For the text-containing cell, return its midpoint in [x, y] coordinate format. 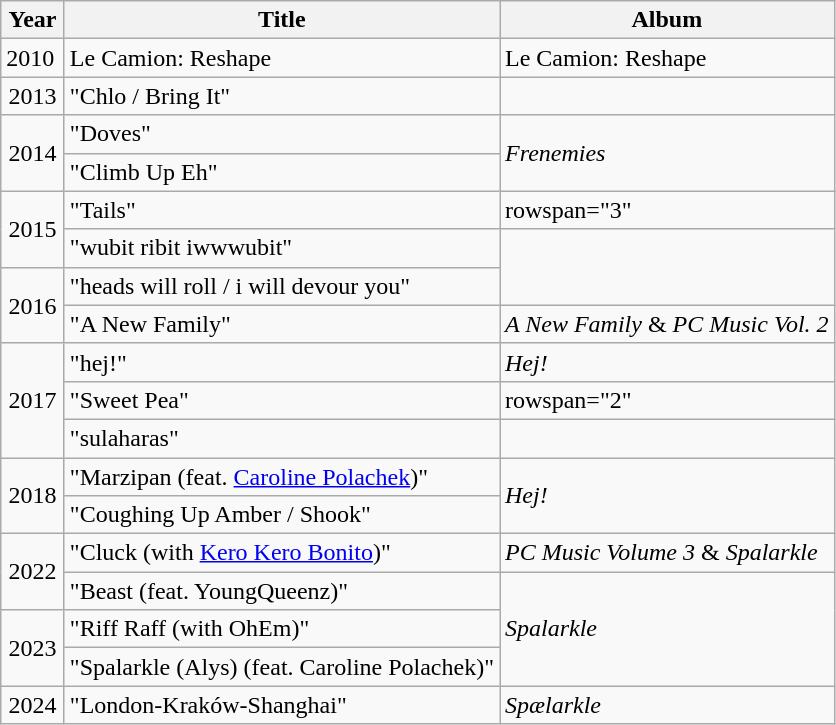
"heads will roll / i will devour you" [282, 286]
2014 [33, 153]
2010 [33, 58]
Title [282, 20]
Album [668, 20]
"hej!" [282, 362]
"wubit ribit iwwwubit" [282, 248]
"Cluck (with Kero Kero Bonito)" [282, 553]
PC Music Volume 3 & Spalarkle [668, 553]
"A New Family" [282, 324]
Year [33, 20]
A New Family & PC Music Vol. 2 [668, 324]
"Spalarkle (Alys) (feat. Caroline Polachek)" [282, 667]
2017 [33, 400]
"Marzipan (feat. Caroline Polachek)" [282, 477]
"Climb Up Eh" [282, 172]
"London-Kraków-Shanghai" [282, 705]
Spælarkle [668, 705]
"Tails" [282, 210]
2013 [33, 96]
Frenemies [668, 153]
"Riff Raff (with OhEm)" [282, 629]
"Sweet Pea" [282, 400]
Spalarkle [668, 629]
"Beast (feat. YoungQueenz)" [282, 591]
2018 [33, 496]
2022 [33, 572]
"sulaharas" [282, 438]
2024 [33, 705]
"Doves" [282, 134]
2016 [33, 305]
"Chlo / Bring It" [282, 96]
2023 [33, 648]
rowspan="3" [668, 210]
rowspan="2" [668, 400]
2015 [33, 229]
"Coughing Up Amber / Shook" [282, 515]
